Output the [x, y] coordinate of the center of the cell containing the given text.  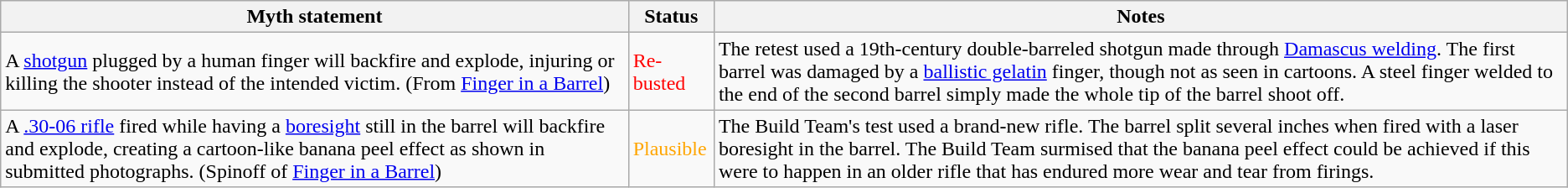
Myth statement [315, 17]
Plausible [671, 149]
Status [671, 17]
Notes [1141, 17]
Re-busted [671, 71]
